Extract the (x, y) coordinate from the center of the cell holding the provided text.  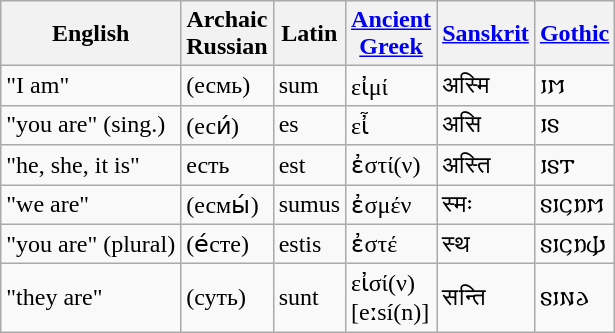
sumus (309, 204)
est (309, 165)
Gothic (574, 34)
(есмы́) (227, 204)
ἐστέ (392, 244)
"you are" (plural) (91, 244)
𐍃𐌹𐌾𐌿𐌼 (574, 204)
अस्ति (486, 165)
असि (486, 125)
स्थ (486, 244)
𐌹𐍃𐍄 (574, 165)
estis (309, 244)
Sanskrit (486, 34)
सन्ति (486, 298)
"you are" (sing.) (91, 125)
𐍃𐌹𐌽𐌳 (574, 298)
(суть) (227, 298)
"he, she, it is" (91, 165)
есть (227, 165)
(е́сте) (227, 244)
(есмь) (227, 86)
"we are" (91, 204)
εἰμί (392, 86)
sum (309, 86)
ἐσμέν (392, 204)
(еси́) (227, 125)
sunt (309, 298)
𐍃𐌹𐌾𐌿𐌸 (574, 244)
"I am" (91, 86)
es (309, 125)
ἐστί(ν) (392, 165)
अस्मि (486, 86)
𐌹𐌼 (574, 86)
"they are" (91, 298)
ArchaicRussian (227, 34)
AncientGreek (392, 34)
𐌹𐍃 (574, 125)
Latin (309, 34)
εἰσί(ν)[eːsí(n)] (392, 298)
English (91, 34)
स्मः (486, 204)
εἶ (392, 125)
